Output the (x, y) coordinate of the center of the cell containing the given text.  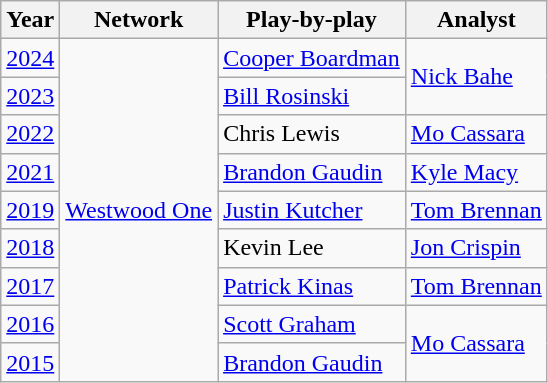
Bill Rosinski (312, 96)
Jon Crispin (476, 248)
Year (30, 20)
Nick Bahe (476, 77)
Scott Graham (312, 324)
2023 (30, 96)
Chris Lewis (312, 134)
2022 (30, 134)
Network (139, 20)
Play-by-play (312, 20)
2017 (30, 286)
Justin Kutcher (312, 210)
2019 (30, 210)
Analyst (476, 20)
Cooper Boardman (312, 58)
Kevin Lee (312, 248)
2018 (30, 248)
2024 (30, 58)
Westwood One (139, 210)
2021 (30, 172)
Patrick Kinas (312, 286)
2015 (30, 362)
Kyle Macy (476, 172)
2016 (30, 324)
